Provide the (X, Y) coordinate of the cell's center where the given text is located.  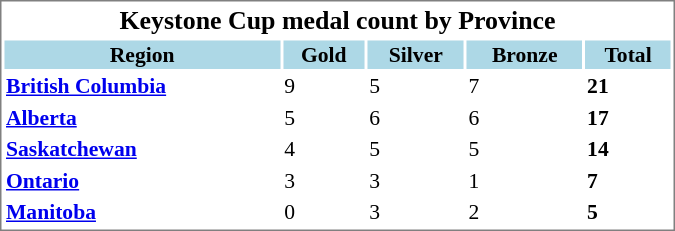
4 (324, 149)
Keystone Cup medal count by Province (337, 20)
Alberta (142, 118)
9 (324, 86)
0 (324, 212)
17 (628, 118)
21 (628, 86)
Bronze (525, 54)
Gold (324, 54)
Saskatchewan (142, 149)
Ontario (142, 180)
1 (525, 180)
British Columbia (142, 86)
14 (628, 149)
Silver (416, 54)
Total (628, 54)
Region (142, 54)
2 (525, 212)
Manitoba (142, 212)
